Return the [x, y] coordinate for the center point of the cell that contains the specified text.  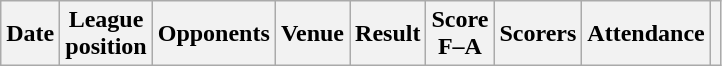
Venue [312, 34]
Leagueposition [106, 34]
Attendance [646, 34]
Result [388, 34]
Date [30, 34]
Scorers [538, 34]
ScoreF–A [460, 34]
Opponents [214, 34]
